Pinpoint the cell where the given text exists, returning its (X, Y) midpoint coordinate. 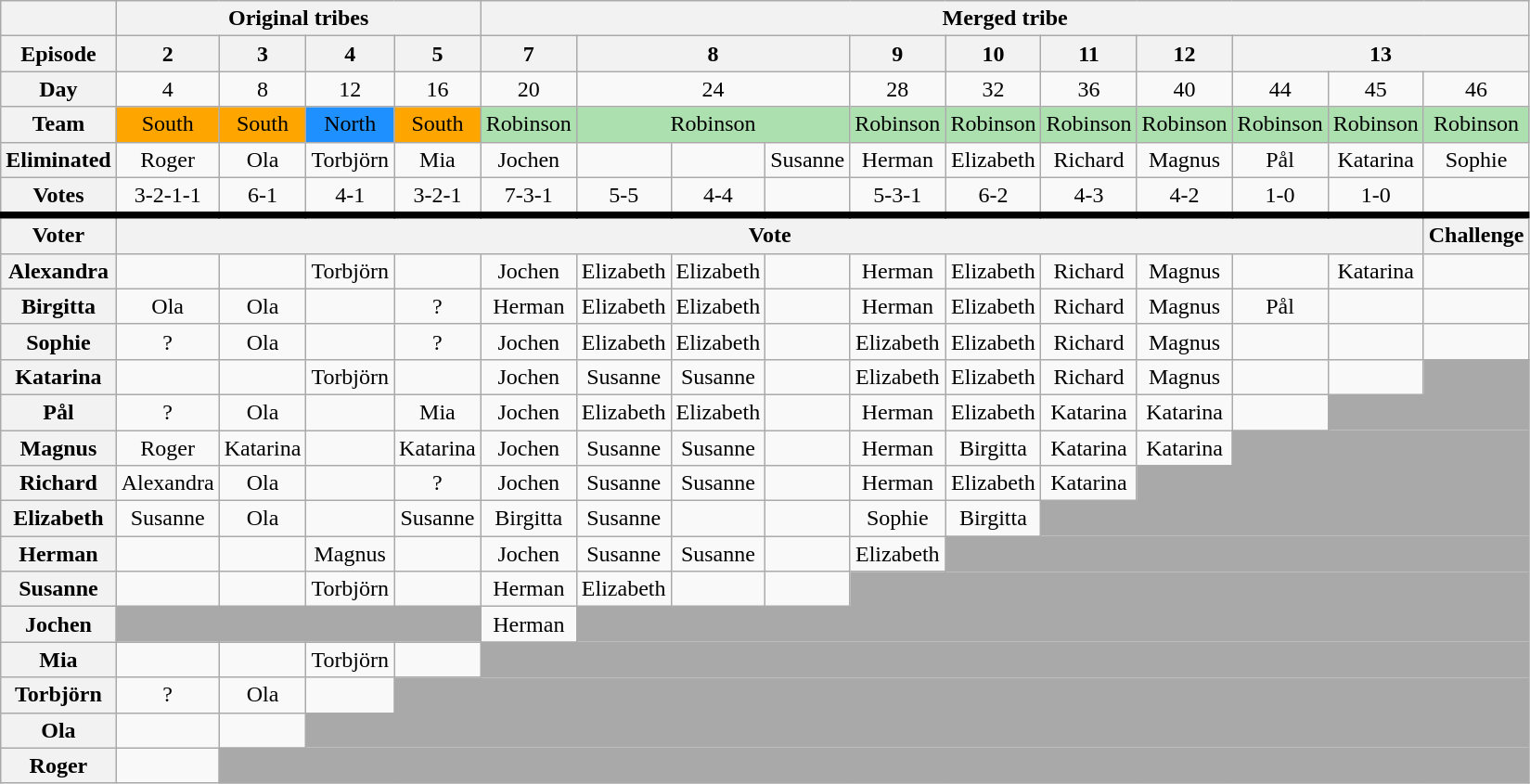
Challenge (1476, 234)
5-3-1 (898, 197)
Day (58, 89)
5-5 (624, 197)
9 (898, 54)
Original tribes (299, 19)
North (351, 124)
4-4 (718, 197)
46 (1476, 89)
6-1 (263, 197)
20 (529, 89)
2 (167, 54)
40 (1184, 89)
10 (993, 54)
3-2-1-1 (167, 197)
6-2 (993, 197)
Eliminated (58, 160)
44 (1280, 89)
Votes (58, 197)
4-3 (1089, 197)
4-2 (1184, 197)
7-3-1 (529, 197)
Merged tribe (1005, 19)
36 (1089, 89)
16 (438, 89)
4-1 (351, 197)
5 (438, 54)
24 (713, 89)
Episode (58, 54)
7 (529, 54)
3-2-1 (438, 197)
3 (263, 54)
Vote (770, 234)
11 (1089, 54)
32 (993, 89)
45 (1375, 89)
Voter (58, 234)
28 (898, 89)
Team (58, 124)
13 (1381, 54)
